Determine the [X, Y] coordinate at the center of the cell enclosing the given text.  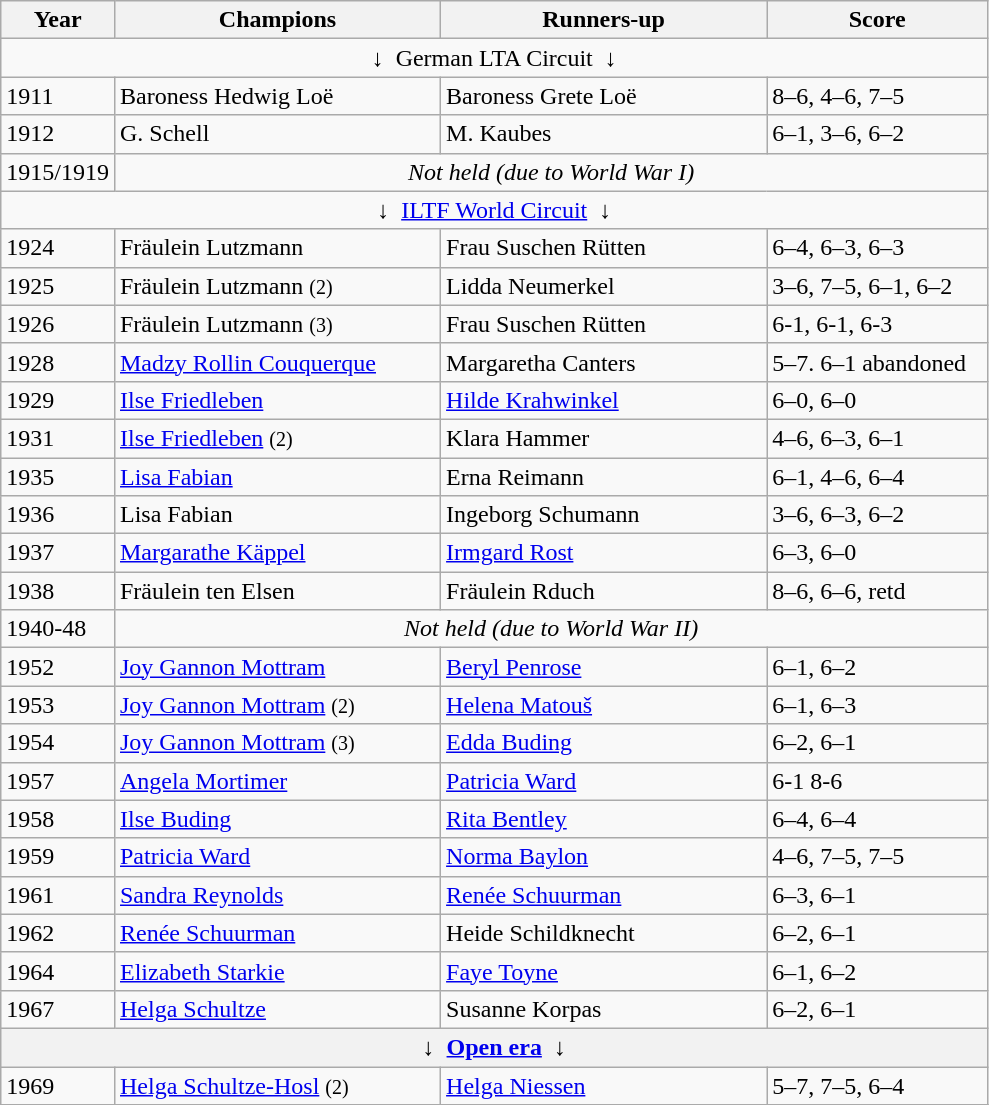
1940-48 [58, 629]
1959 [58, 857]
Helga Schultze-Hosl (2) [277, 1085]
Ilse Friedleben [277, 400]
1969 [58, 1085]
Fräulein Lutzmann [277, 248]
↓ German LTA Circuit ↓ [494, 58]
1928 [58, 362]
1954 [58, 743]
Edda Buding [604, 743]
Klara Hammer [604, 438]
Susanne Korpas [604, 1009]
Ingeborg Schumann [604, 515]
6–1, 6–3 [878, 705]
Fräulein Rduch [604, 591]
Fräulein ten Elsen [277, 591]
Angela Mortimer [277, 781]
1952 [58, 667]
Joy Gannon Mottram [277, 667]
Not held (due to World War II) [550, 629]
1924 [58, 248]
6–3, 6–1 [878, 895]
Ilse Friedleben (2) [277, 438]
Helga Niessen [604, 1085]
Ilse Buding [277, 819]
1957 [58, 781]
Norma Baylon [604, 857]
Elizabeth Starkie [277, 971]
1929 [58, 400]
1937 [58, 553]
Joy Gannon Mottram (2) [277, 705]
1958 [58, 819]
Baroness Grete Loë [604, 96]
4–6, 7–5, 7–5 [878, 857]
1967 [58, 1009]
6–0, 6–0 [878, 400]
1911 [58, 96]
6–1, 3–6, 6–2 [878, 134]
1962 [58, 933]
6-1, 6-1, 6-3 [878, 324]
3–6, 6–3, 6–2 [878, 515]
1936 [58, 515]
Margarathe Käppel [277, 553]
1926 [58, 324]
Madzy Rollin Couquerque [277, 362]
Champions [277, 20]
1925 [58, 286]
6–3, 6–0 [878, 553]
5–7. 6–1 abandoned [878, 362]
Year [58, 20]
Fräulein Lutzmann (2) [277, 286]
6-1 8-6 [878, 781]
Fräulein Lutzmann (3) [277, 324]
1912 [58, 134]
1964 [58, 971]
Baroness Hedwig Loë [277, 96]
Lidda Neumerkel [604, 286]
8–6, 4–6, 7–5 [878, 96]
Runners-up [604, 20]
Joy Gannon Mottram (3) [277, 743]
6–1, 4–6, 6–4 [878, 477]
5–7, 7–5, 6–4 [878, 1085]
G. Schell [277, 134]
Sandra Reynolds [277, 895]
Heide Schildknecht [604, 933]
Helga Schultze [277, 1009]
1915/1919 [58, 172]
8–6, 6–6, retd [878, 591]
Faye Toyne [604, 971]
Erna Reimann [604, 477]
Hilde Krahwinkel [604, 400]
Not held (due to World War I) [550, 172]
Irmgard Rost [604, 553]
1961 [58, 895]
1953 [58, 705]
Margaretha Canters [604, 362]
1938 [58, 591]
Score [878, 20]
3–6, 7–5, 6–1, 6–2 [878, 286]
Helena Matouš [604, 705]
M. Kaubes [604, 134]
6–4, 6–3, 6–3 [878, 248]
4–6, 6–3, 6–1 [878, 438]
↓ ILTF World Circuit ↓ [494, 210]
Beryl Penrose [604, 667]
Rita Bentley [604, 819]
↓ Open era ↓ [494, 1047]
6–4, 6–4 [878, 819]
1931 [58, 438]
1935 [58, 477]
